Determine the [X, Y] coordinate at the center of the cell enclosing the given text.  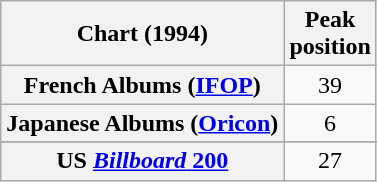
Peakposition [330, 34]
27 [330, 161]
US Billboard 200 [142, 161]
Chart (1994) [142, 34]
Japanese Albums (Oricon) [142, 123]
French Albums (IFOP) [142, 85]
39 [330, 85]
6 [330, 123]
